From the cell containing the given text, extract its center point as [x, y] coordinate. 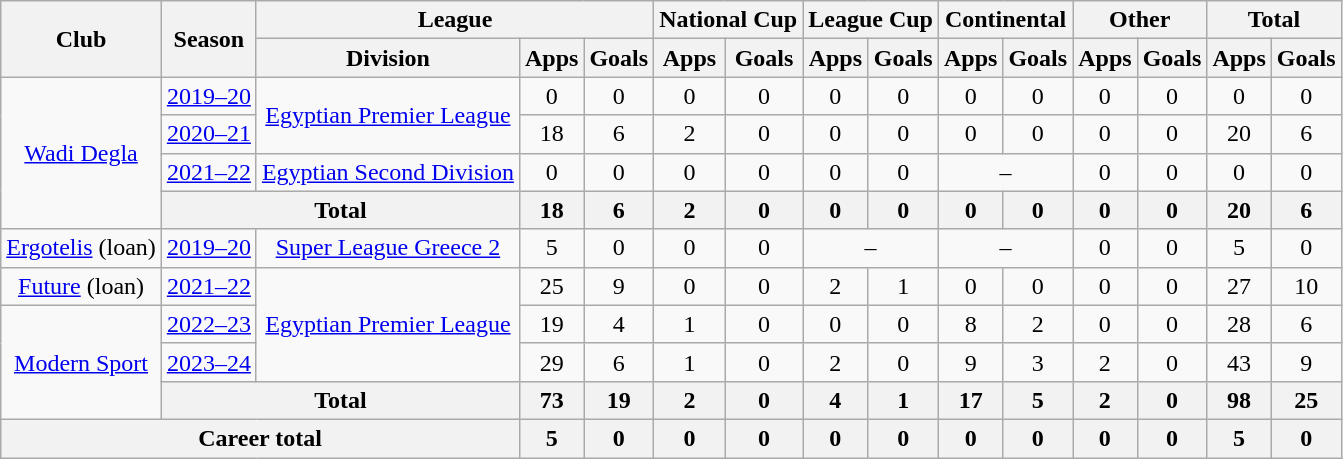
2022–23 [208, 324]
Continental [1005, 20]
8 [970, 324]
League [454, 20]
17 [970, 400]
Career total [260, 438]
Other [1140, 20]
League Cup [871, 20]
Season [208, 39]
Ergotelis (loan) [82, 248]
10 [1306, 286]
Super League Greece 2 [388, 248]
2020–21 [208, 134]
98 [1239, 400]
3 [1038, 362]
43 [1239, 362]
28 [1239, 324]
Modern Sport [82, 362]
2023–24 [208, 362]
Future (loan) [82, 286]
29 [551, 362]
73 [551, 400]
Egyptian Second Division [388, 172]
Wadi Degla [82, 153]
Club [82, 39]
National Cup [728, 20]
27 [1239, 286]
Division [388, 58]
